Identify which cell holds the provided text, then report its (X, Y) central coordinate. 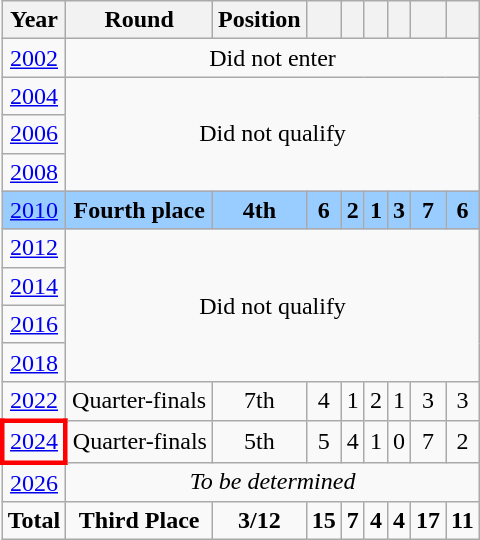
0 (398, 442)
11 (463, 521)
Did not enter (273, 58)
Third Place (140, 521)
7th (259, 401)
2014 (34, 286)
2018 (34, 362)
15 (324, 521)
2016 (34, 324)
2026 (34, 482)
5 (324, 442)
2004 (34, 96)
2012 (34, 248)
4th (259, 210)
Fourth place (140, 210)
2024 (34, 442)
2006 (34, 134)
5th (259, 442)
Year (34, 20)
To be determined (273, 482)
2008 (34, 172)
Position (259, 20)
3/12 (259, 521)
2002 (34, 58)
Round (140, 20)
2022 (34, 401)
Total (34, 521)
17 (428, 521)
2010 (34, 210)
